Capture the cell that displays the provided text and extract its [X, Y] central coordinate. 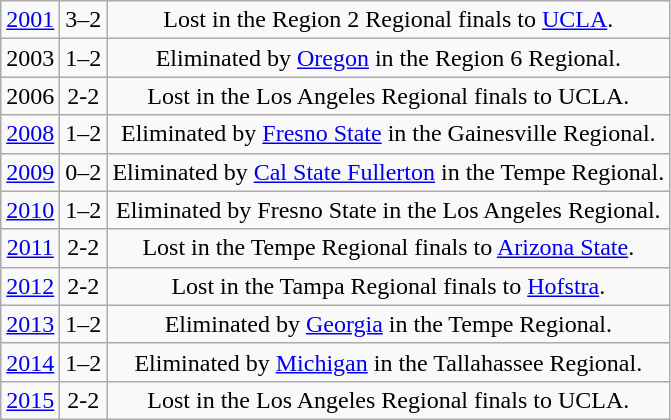
2006 [30, 96]
2013 [30, 324]
Eliminated by Cal State Fullerton in the Tempe Regional. [388, 172]
2008 [30, 134]
3–2 [84, 20]
2001 [30, 20]
2012 [30, 286]
0–2 [84, 172]
2009 [30, 172]
2011 [30, 248]
Eliminated by Fresno State in the Los Angeles Regional. [388, 210]
2015 [30, 400]
2003 [30, 58]
2014 [30, 362]
Eliminated by Michigan in the Tallahassee Regional. [388, 362]
Lost in the Region 2 Regional finals to UCLA. [388, 20]
2010 [30, 210]
Eliminated by Georgia in the Tempe Regional. [388, 324]
Eliminated by Fresno State in the Gainesville Regional. [388, 134]
Lost in the Tampa Regional finals to Hofstra. [388, 286]
Eliminated by Oregon in the Region 6 Regional. [388, 58]
Lost in the Tempe Regional finals to Arizona State. [388, 248]
